Output the [x, y] coordinate of the center of the cell containing the given text.  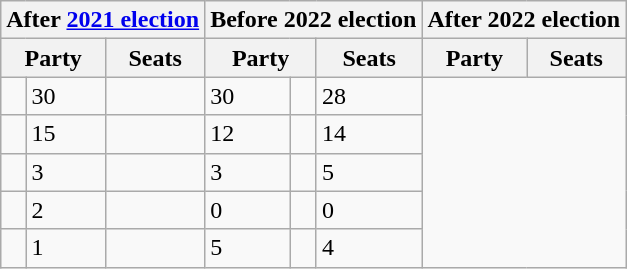
After 2022 election [524, 20]
After 2021 election [103, 20]
14 [368, 134]
12 [248, 134]
Before 2022 election [314, 20]
1 [66, 248]
15 [66, 134]
4 [368, 248]
28 [368, 96]
2 [66, 210]
